Determine the (X, Y) coordinate at the center of the cell enclosing the given text.  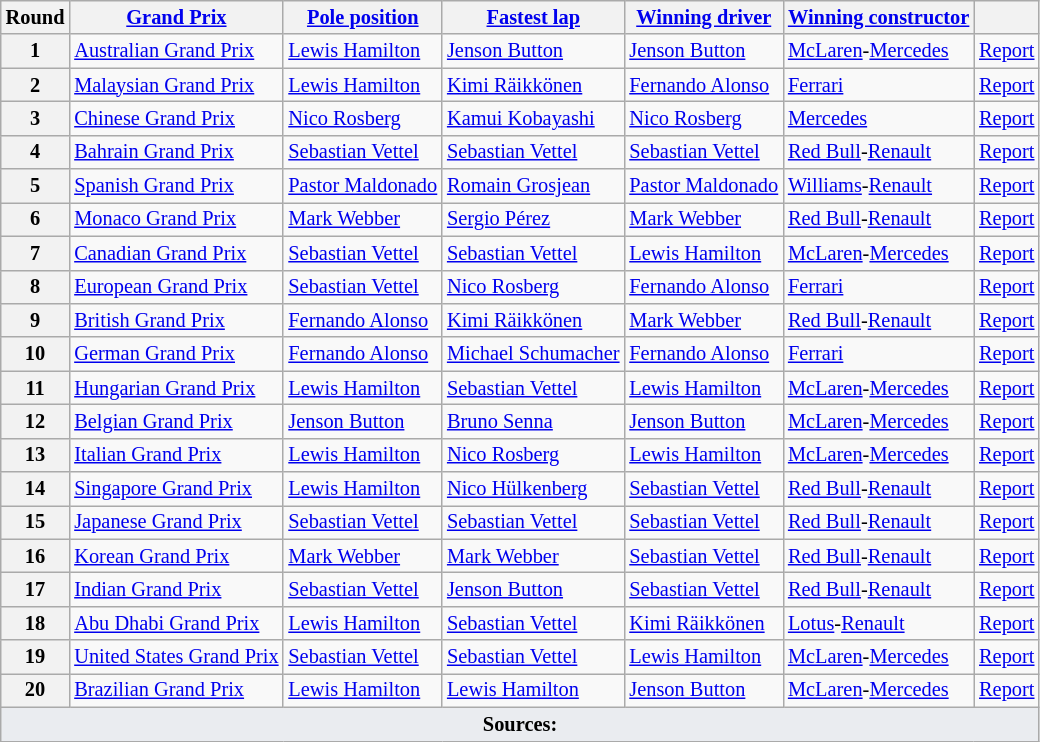
12 (36, 421)
Kamui Kobayashi (533, 118)
Australian Grand Prix (176, 51)
6 (36, 219)
Lotus-Renault (878, 623)
Sergio Pérez (533, 219)
Canadian Grand Prix (176, 253)
Bahrain Grand Prix (176, 152)
3 (36, 118)
Indian Grand Prix (176, 589)
Japanese Grand Prix (176, 522)
Round (36, 17)
10 (36, 354)
Monaco Grand Prix (176, 219)
14 (36, 489)
United States Grand Prix (176, 657)
Fastest lap (533, 17)
Winning driver (704, 17)
1 (36, 51)
4 (36, 152)
18 (36, 623)
Romain Grosjean (533, 186)
Pole position (362, 17)
Malaysian Grand Prix (176, 85)
Williams-Renault (878, 186)
Grand Prix (176, 17)
Abu Dhabi Grand Prix (176, 623)
5 (36, 186)
11 (36, 388)
Chinese Grand Prix (176, 118)
19 (36, 657)
Spanish Grand Prix (176, 186)
Belgian Grand Prix (176, 421)
16 (36, 556)
Michael Schumacher (533, 354)
Singapore Grand Prix (176, 489)
Sources: (520, 724)
German Grand Prix (176, 354)
European Grand Prix (176, 287)
Brazilian Grand Prix (176, 690)
20 (36, 690)
Hungarian Grand Prix (176, 388)
Mercedes (878, 118)
7 (36, 253)
Italian Grand Prix (176, 455)
9 (36, 320)
15 (36, 522)
17 (36, 589)
Korean Grand Prix (176, 556)
British Grand Prix (176, 320)
2 (36, 85)
Bruno Senna (533, 421)
13 (36, 455)
Winning constructor (878, 17)
8 (36, 287)
Nico Hülkenberg (533, 489)
